Return the (x, y) coordinate for the center point of the cell that contains the specified text.  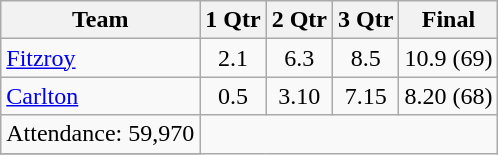
1 Qtr (233, 20)
Attendance: 59,970 (100, 134)
Team (100, 20)
Carlton (100, 96)
10.9 (69) (448, 58)
3 Qtr (366, 20)
6.3 (299, 58)
0.5 (233, 96)
Final (448, 20)
2.1 (233, 58)
Fitzroy (100, 58)
8.5 (366, 58)
7.15 (366, 96)
8.20 (68) (448, 96)
2 Qtr (299, 20)
3.10 (299, 96)
